Detect which cell encompasses the target text, then output its [x, y] center coordinate. 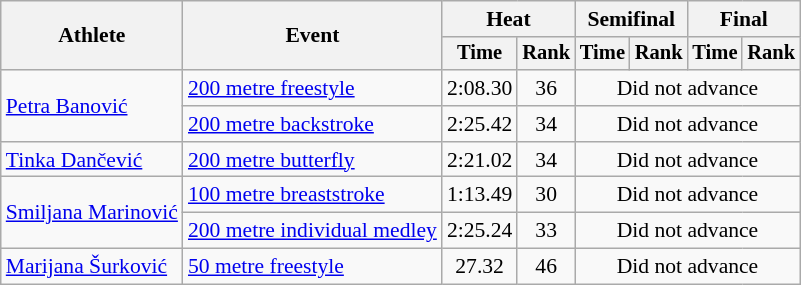
27.32 [480, 267]
200 metre individual medley [312, 231]
Semifinal [631, 19]
2:08.30 [480, 88]
Athlete [92, 36]
Event [312, 36]
33 [546, 231]
2:25.24 [480, 231]
Heat [508, 19]
30 [546, 195]
Final [743, 19]
Smiljana Marinović [92, 212]
2:21.02 [480, 160]
200 metre butterfly [312, 160]
2:25.42 [480, 124]
50 metre freestyle [312, 267]
200 metre backstroke [312, 124]
100 metre breaststroke [312, 195]
36 [546, 88]
Tinka Dančević [92, 160]
Marijana Šurković [92, 267]
46 [546, 267]
Petra Banović [92, 106]
200 metre freestyle [312, 88]
1:13.49 [480, 195]
